Provide the (x, y) coordinate of the cell's center where the given text is located.  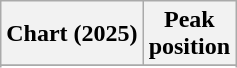
Chart (2025) (72, 34)
Peakposition (189, 34)
